Determine the [X, Y] coordinate at the center of the cell enclosing the given text.  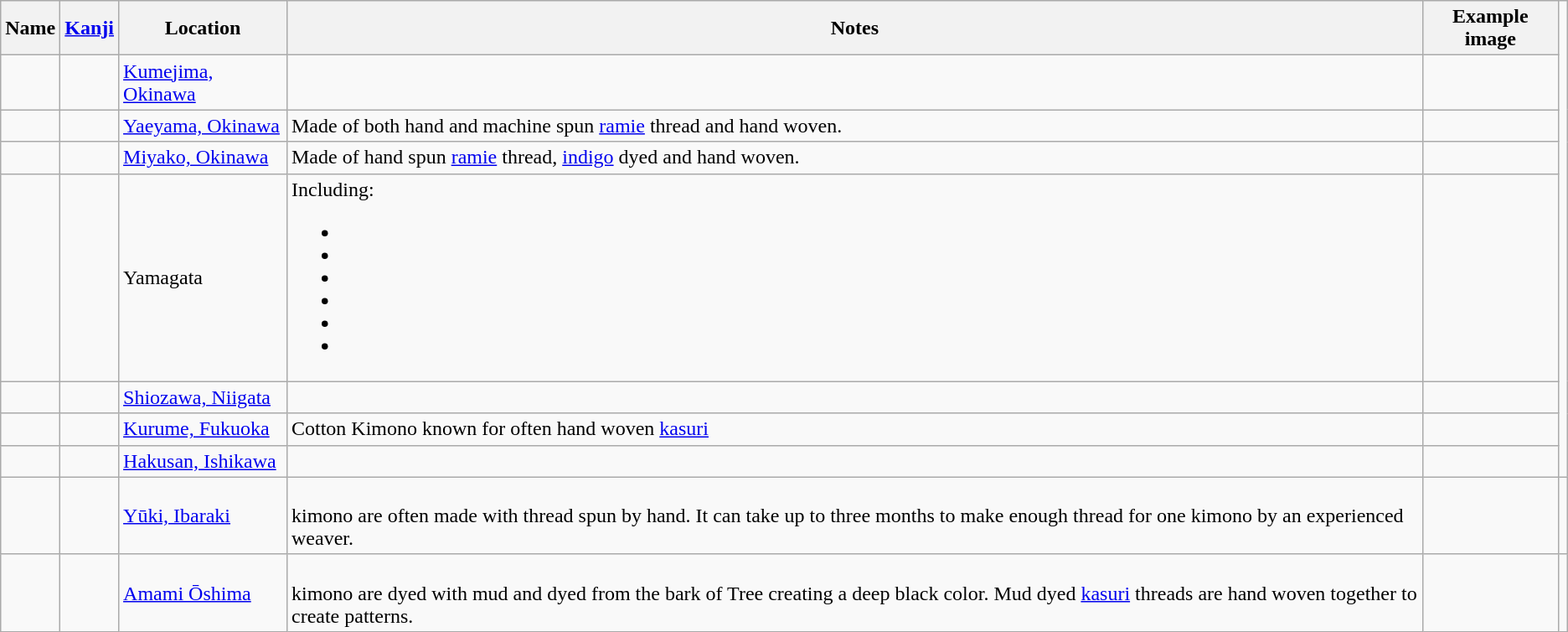
Made of both hand and machine spun ramie thread and hand woven. [854, 126]
Kurume, Fukuoka [203, 429]
Hakusan, Ishikawa [203, 461]
Yaeyama, Okinawa [203, 126]
kimono are often made with thread spun by hand. It can take up to three months to make enough thread for one kimono by an experienced weaver. [854, 515]
Amami Ōshima [203, 593]
Example image [1490, 28]
Name [30, 28]
Yamagata [203, 277]
Location [203, 28]
Shiozawa, Niigata [203, 397]
Miyako, Okinawa [203, 158]
Cotton Kimono known for often hand woven kasuri [854, 429]
Yūki, Ibaraki [203, 515]
Made of hand spun ramie thread, indigo dyed and hand woven. [854, 158]
Kanji [90, 28]
Kumejima, Okinawa [203, 82]
Notes [854, 28]
Including: [854, 277]
